Capture the cell that displays the provided text and extract its [X, Y] central coordinate. 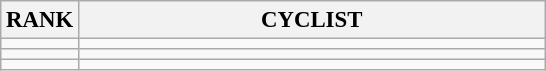
RANK [40, 20]
CYCLIST [312, 20]
